Scan for the cell matching the given text and deliver its [x, y] coordinate at center. 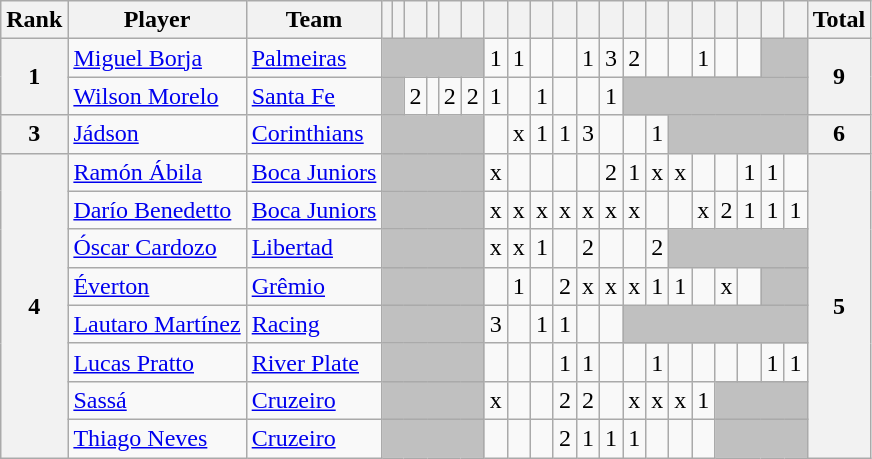
Racing [314, 324]
Santa Fe [314, 96]
Corinthians [314, 134]
Lautaro Martínez [157, 324]
Thiago Neves [157, 438]
Grêmio [314, 286]
Miguel Borja [157, 58]
Total [839, 20]
Team [314, 20]
Darío Benedetto [157, 210]
Rank [34, 20]
9 [839, 77]
6 [839, 134]
Wilson Morelo [157, 96]
Jádson [157, 134]
River Plate [314, 362]
Lucas Pratto [157, 362]
Óscar Cardozo [157, 248]
5 [839, 305]
Palmeiras [314, 58]
Éverton [157, 286]
Libertad [314, 248]
Player [157, 20]
Sassá [157, 400]
4 [34, 305]
Ramón Ábila [157, 172]
